Return [x, y] of the center of cell containing provided text 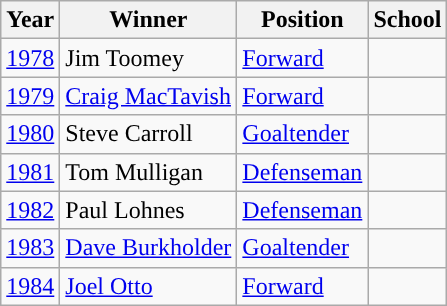
Dave Burkholder [148, 248]
School [408, 20]
Jim Toomey [148, 58]
1981 [30, 172]
Paul Lohnes [148, 210]
1983 [30, 248]
Winner [148, 20]
Position [302, 20]
1980 [30, 134]
Joel Otto [148, 286]
Year [30, 20]
Steve Carroll [148, 134]
Tom Mulligan [148, 172]
Craig MacTavish [148, 96]
1982 [30, 210]
1984 [30, 286]
1979 [30, 96]
1978 [30, 58]
